Provide the (X, Y) coordinate of the cell's center where the given text is located.  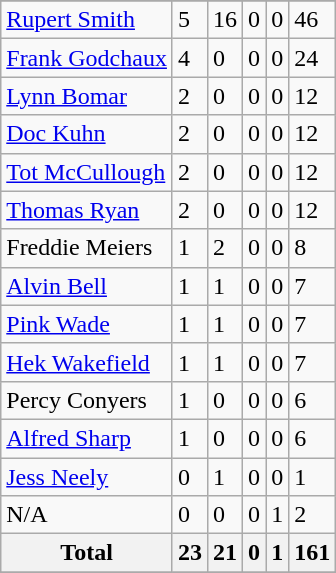
Rupert Smith (87, 20)
Freddie Meiers (87, 248)
24 (312, 58)
Jess Neely (87, 477)
8 (312, 248)
Thomas Ryan (87, 210)
46 (312, 20)
Alvin Bell (87, 286)
16 (226, 20)
N/A (87, 515)
Tot McCullough (87, 172)
23 (190, 553)
4 (190, 58)
5 (190, 20)
161 (312, 553)
Hek Wakefield (87, 362)
Total (87, 553)
Pink Wade (87, 324)
Lynn Bomar (87, 96)
Frank Godchaux (87, 58)
21 (226, 553)
Alfred Sharp (87, 438)
Doc Kuhn (87, 134)
Percy Conyers (87, 400)
